Search for the cell housing the specified text and yield its [X, Y] center coordinate. 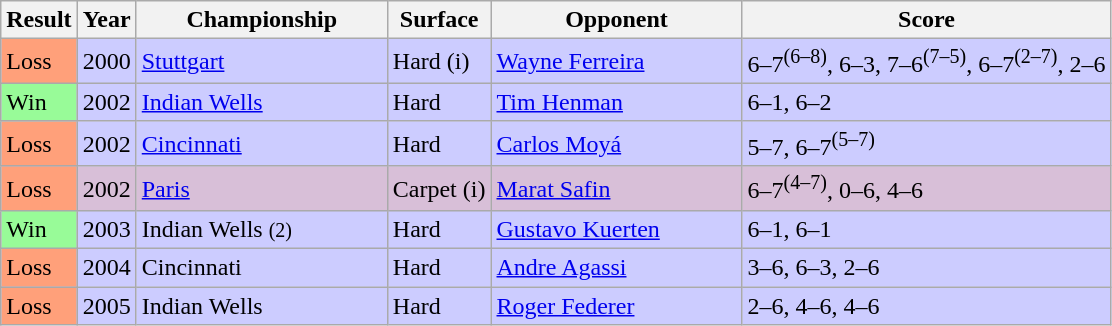
Year [106, 20]
Score [926, 20]
2004 [106, 268]
Stuttgart [262, 62]
6–1, 6–1 [926, 230]
6–7(4–7), 0–6, 4–6 [926, 188]
Championship [262, 20]
Carlos Moyá [616, 144]
Carpet (i) [439, 188]
Gustavo Kuerten [616, 230]
Opponent [616, 20]
2–6, 4–6, 4–6 [926, 306]
3–6, 6–3, 2–6 [926, 268]
Result [39, 20]
2005 [106, 306]
Marat Safin [616, 188]
Indian Wells (2) [262, 230]
Roger Federer [616, 306]
2000 [106, 62]
Wayne Ferreira [616, 62]
6–7(6–8), 6–3, 7–6(7–5), 6–7(2–7), 2–6 [926, 62]
5–7, 6–7(5–7) [926, 144]
Tim Henman [616, 102]
Paris [262, 188]
2003 [106, 230]
Hard (i) [439, 62]
Surface [439, 20]
Andre Agassi [616, 268]
6–1, 6–2 [926, 102]
